From the cell containing the given text, extract its center point as (x, y) coordinate. 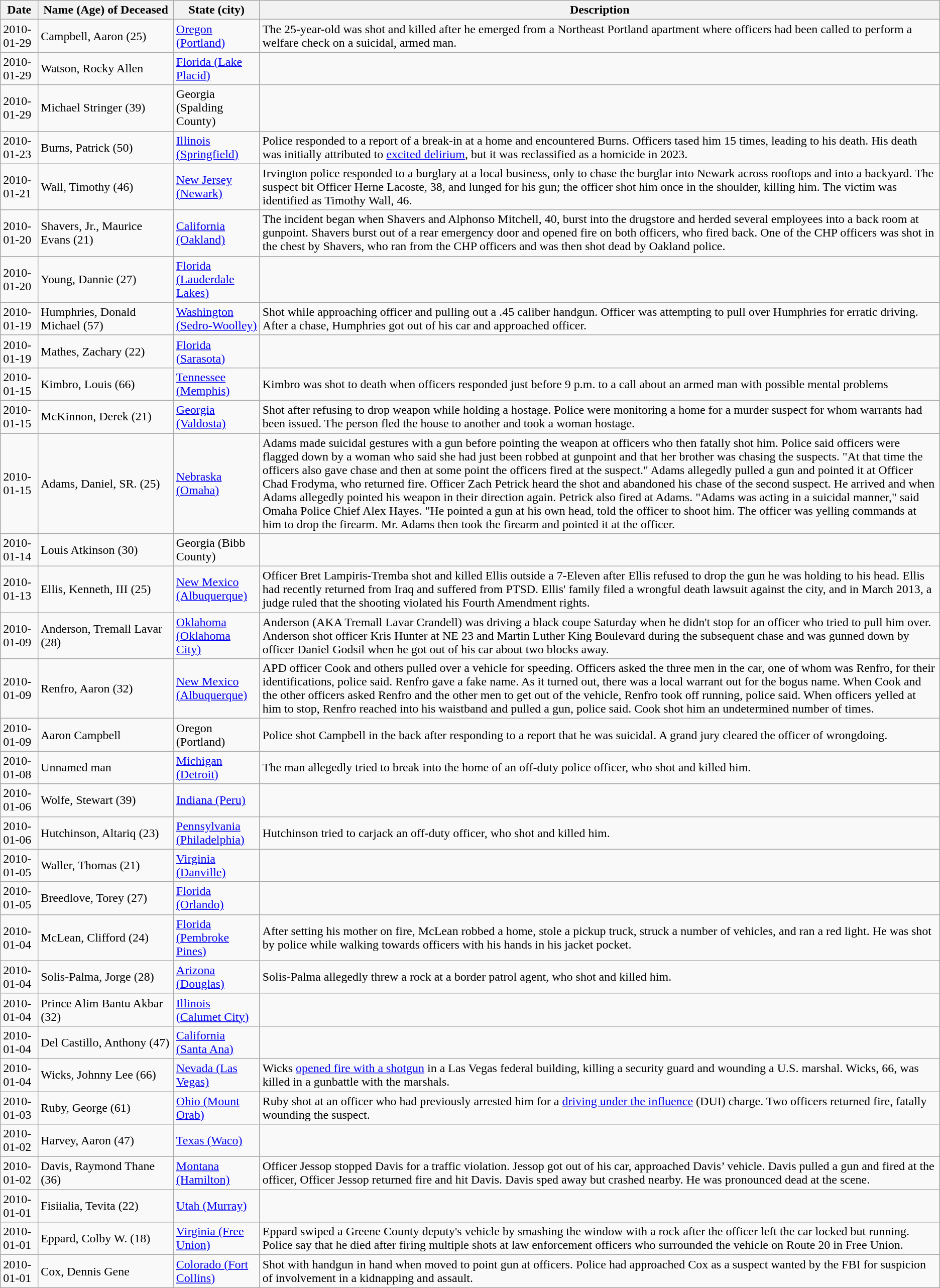
California (Santa Ana) (216, 1042)
2010-01-23 (19, 148)
McKinnon, Derek (21) (106, 417)
Kimbro was shot to death when officers responded just before 9 p.m. to a call about an armed man with possible mental problems (600, 384)
Tennessee (Memphis) (216, 384)
2010-01-14 (19, 550)
Indiana (Peru) (216, 800)
Montana (Hamilton) (216, 1173)
Wolfe, Stewart (39) (106, 800)
Virginia (Danville) (216, 866)
2010-01-13 (19, 590)
Ohio (Mount Orab) (216, 1108)
Campbell, Aaron (25) (106, 36)
Anderson, Tremall Lavar (28) (106, 636)
California (Oakland) (216, 233)
Del Castillo, Anthony (47) (106, 1042)
Shavers, Jr., Maurice Evans (21) (106, 233)
Michigan (Detroit) (216, 767)
Name (Age) of Deceased (106, 10)
Florida (Pembroke Pines) (216, 938)
The man allegedly tried to break into the home of an off-duty police officer, who shot and killed him. (600, 767)
Watson, Rocky Allen (106, 68)
Unnamed man (106, 767)
Florida (Orlando) (216, 898)
Colorado (Fort Collins) (216, 1271)
McLean, Clifford (24) (106, 938)
Arizona (Douglas) (216, 977)
Utah (Murray) (216, 1206)
Ellis, Kenneth, III (25) (106, 590)
Hutchinson tried to carjack an off-duty officer, who shot and killed him. (600, 833)
Washington (Sedro-Woolley) (216, 318)
Georgia (Spalding County) (216, 108)
Illinois (Calumet City) (216, 1009)
Michael Stringer (39) (106, 108)
Burns, Patrick (50) (106, 148)
Solis-Palma allegedly threw a rock at a border patrol agent, who shot and killed him. (600, 977)
Illinois (Springfield) (216, 148)
Texas (Waco) (216, 1141)
Florida (Lauderdale Lakes) (216, 279)
Mathes, Zachary (22) (106, 352)
2010-01-03 (19, 1108)
Police shot Campbell in the back after responding to a report that he was suicidal. A grand jury cleared the officer of wrongdoing. (600, 735)
Oklahoma (Oklahoma City) (216, 636)
Kimbro, Louis (66) (106, 384)
Cox, Dennis Gene (106, 1271)
Georgia (Bibb County) (216, 550)
Hutchinson, Altariq (23) (106, 833)
Date (19, 10)
Young, Dannie (27) (106, 279)
Nebraska (Omaha) (216, 483)
Wicks, Johnny Lee (66) (106, 1075)
Adams, Daniel, SR. (25) (106, 483)
Wall, Timothy (46) (106, 187)
Pennsylvania (Philadelphia) (216, 833)
Harvey, Aaron (47) (106, 1141)
Florida (Sarasota) (216, 352)
Aaron Campbell (106, 735)
Davis, Raymond Thane (36) (106, 1173)
State (city) (216, 10)
2010-01-08 (19, 767)
Renfro, Aaron (32) (106, 689)
Humphries, Donald Michael (57) (106, 318)
Virginia (Free Union) (216, 1238)
Eppard, Colby W. (18) (106, 1238)
Prince Alim Bantu Akbar (32) (106, 1009)
New Jersey (Newark) (216, 187)
Nevada (Las Vegas) (216, 1075)
Waller, Thomas (21) (106, 866)
Ruby, George (61) (106, 1108)
Fisiialia, Tevita (22) (106, 1206)
Florida (Lake Placid) (216, 68)
2010-01-21 (19, 187)
Solis-Palma, Jorge (28) (106, 977)
Breedlove, Torey (27) (106, 898)
Description (600, 10)
Louis Atkinson (30) (106, 550)
Georgia (Valdosta) (216, 417)
